Find where the given text appears and provide that cell's center as (X, Y) coordinate. 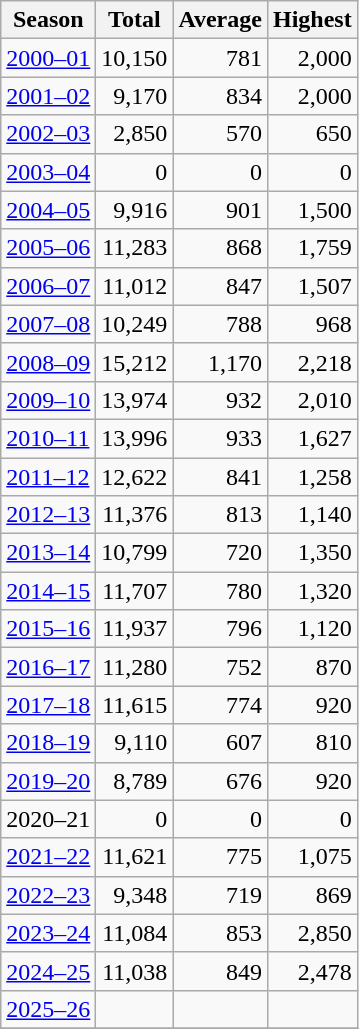
2012–13 (48, 515)
849 (220, 971)
810 (312, 743)
2023–24 (48, 933)
11,621 (134, 857)
15,212 (134, 362)
13,974 (134, 400)
719 (220, 895)
10,799 (134, 553)
2004–05 (48, 210)
813 (220, 515)
2018–19 (48, 743)
8,789 (134, 781)
1,140 (312, 515)
1,120 (312, 629)
2019–20 (48, 781)
2008–09 (48, 362)
2022–23 (48, 895)
Average (220, 20)
2005–06 (48, 248)
11,707 (134, 591)
2015–16 (48, 629)
2024–25 (48, 971)
780 (220, 591)
Season (48, 20)
901 (220, 210)
1,170 (220, 362)
1,759 (312, 248)
2009–10 (48, 400)
1,500 (312, 210)
932 (220, 400)
11,376 (134, 515)
853 (220, 933)
781 (220, 58)
Highest (312, 20)
1,350 (312, 553)
869 (312, 895)
607 (220, 743)
2000–01 (48, 58)
9,170 (134, 96)
11,012 (134, 286)
13,996 (134, 438)
796 (220, 629)
11,937 (134, 629)
2020–21 (48, 819)
11,280 (134, 667)
10,249 (134, 324)
868 (220, 248)
12,622 (134, 477)
11,615 (134, 705)
1,627 (312, 438)
847 (220, 286)
2013–14 (48, 553)
2007–08 (48, 324)
9,110 (134, 743)
9,916 (134, 210)
2014–15 (48, 591)
11,038 (134, 971)
752 (220, 667)
2003–04 (48, 172)
570 (220, 134)
11,084 (134, 933)
870 (312, 667)
720 (220, 553)
2001–02 (48, 96)
2016–17 (48, 667)
774 (220, 705)
1,507 (312, 286)
834 (220, 96)
2011–12 (48, 477)
2025–26 (48, 1009)
650 (312, 134)
10,150 (134, 58)
1,258 (312, 477)
775 (220, 857)
788 (220, 324)
2,478 (312, 971)
2,218 (312, 362)
676 (220, 781)
2010–11 (48, 438)
968 (312, 324)
841 (220, 477)
2002–03 (48, 134)
9,348 (134, 895)
1,075 (312, 857)
2006–07 (48, 286)
Total (134, 20)
2017–18 (48, 705)
1,320 (312, 591)
2021–22 (48, 857)
11,283 (134, 248)
933 (220, 438)
2,010 (312, 400)
